Pinpoint the cell where the given text exists, returning its (X, Y) midpoint coordinate. 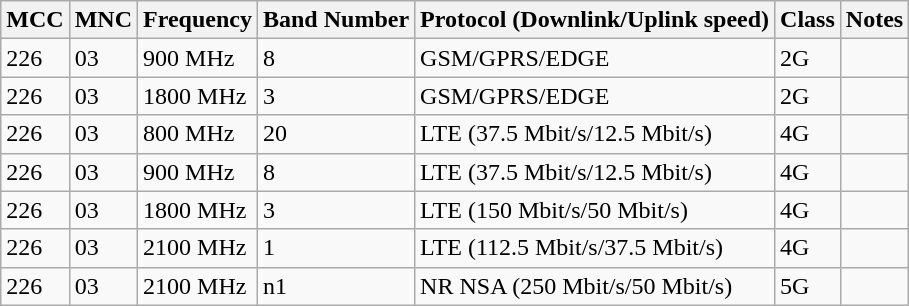
Band Number (336, 20)
NR NSA (250 Mbit/s/50 Mbit/s) (595, 286)
800 MHz (198, 134)
MNC (103, 20)
n1 (336, 286)
Protocol (Downlink/Uplink speed) (595, 20)
Class (808, 20)
20 (336, 134)
Frequency (198, 20)
1 (336, 248)
LTE (150 Mbit/s/50 Mbit/s) (595, 210)
5G (808, 286)
LTE (112.5 Mbit/s/37.5 Mbit/s) (595, 248)
Notes (874, 20)
MCC (35, 20)
